Locate the cell with the specified text and output its (X, Y) center coordinate. 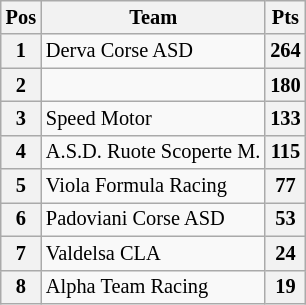
5 (21, 186)
Team (153, 17)
Alpha Team Racing (153, 287)
1 (21, 51)
Pos (21, 17)
6 (21, 219)
Speed Motor (153, 118)
264 (285, 51)
Derva Corse ASD (153, 51)
Viola Formula Racing (153, 186)
8 (21, 287)
Padoviani Corse ASD (153, 219)
115 (285, 152)
Pts (285, 17)
24 (285, 253)
2 (21, 85)
3 (21, 118)
7 (21, 253)
4 (21, 152)
133 (285, 118)
77 (285, 186)
A.S.D. Ruote Scoperte M. (153, 152)
53 (285, 219)
180 (285, 85)
19 (285, 287)
Valdelsa CLA (153, 253)
